From the cell containing the given text, extract its center point as [X, Y] coordinate. 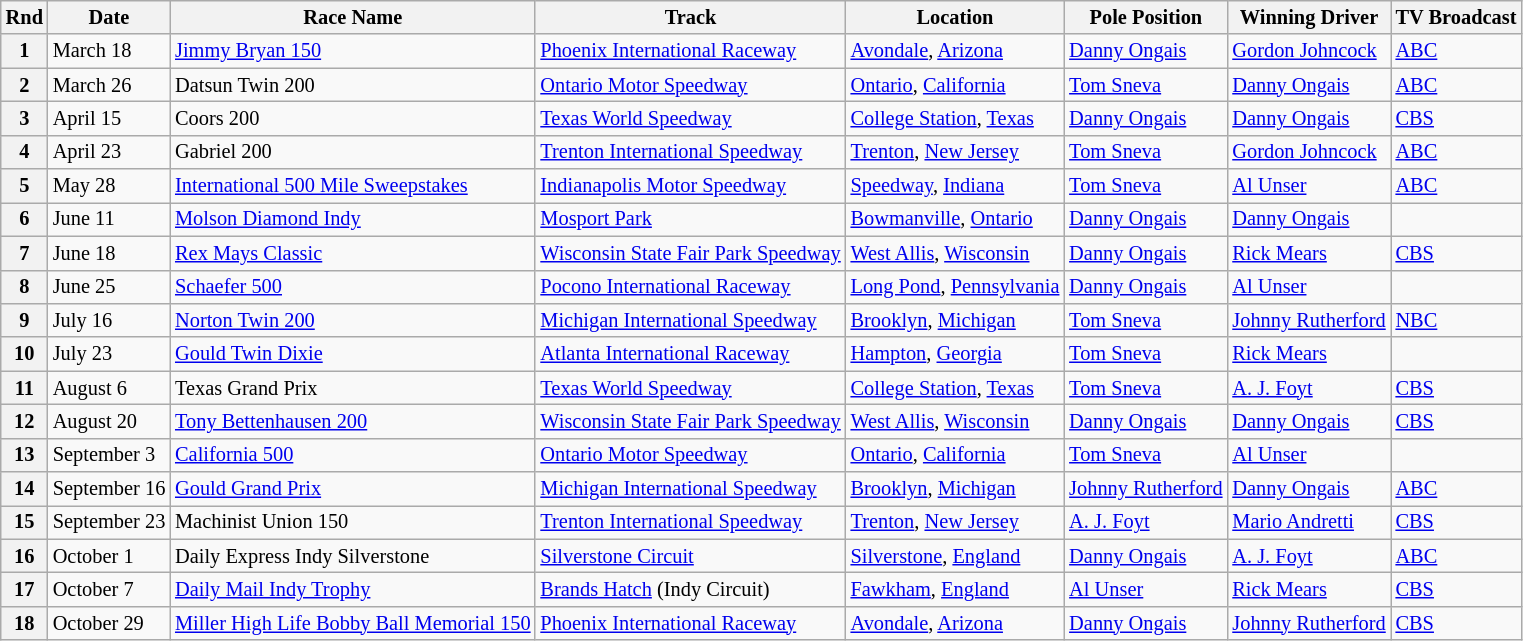
Molson Diamond Indy [352, 219]
April 23 [109, 152]
Track [690, 17]
Pocono International Raceway [690, 287]
Gould Grand Prix [352, 489]
September 16 [109, 489]
4 [24, 152]
Silverstone Circuit [690, 556]
15 [24, 522]
12 [24, 421]
June 11 [109, 219]
11 [24, 388]
Gould Twin Dixie [352, 354]
Race Name [352, 17]
Fawkham, England [956, 589]
March 18 [109, 51]
7 [24, 253]
October 29 [109, 623]
Silverstone, England [956, 556]
Coors 200 [352, 118]
17 [24, 589]
Mario Andretti [1308, 522]
Hampton, Georgia [956, 354]
Schaefer 500 [352, 287]
Tony Bettenhausen 200 [352, 421]
Pole Position [1146, 17]
1 [24, 51]
April 15 [109, 118]
March 26 [109, 85]
Winning Driver [1308, 17]
9 [24, 320]
May 28 [109, 186]
Miller High Life Bobby Ball Memorial 150 [352, 623]
8 [24, 287]
6 [24, 219]
Datsun Twin 200 [352, 85]
Location [956, 17]
July 16 [109, 320]
Jimmy Bryan 150 [352, 51]
TV Broadcast [1456, 17]
10 [24, 354]
Texas Grand Prix [352, 388]
September 23 [109, 522]
Date [109, 17]
June 18 [109, 253]
Indianapolis Motor Speedway [690, 186]
Brands Hatch (Indy Circuit) [690, 589]
Daily Express Indy Silverstone [352, 556]
October 7 [109, 589]
Bowmanville, Ontario [956, 219]
October 1 [109, 556]
NBC [1456, 320]
16 [24, 556]
Speedway, Indiana [956, 186]
July 23 [109, 354]
Rnd [24, 17]
August 6 [109, 388]
2 [24, 85]
June 25 [109, 287]
Mosport Park [690, 219]
International 500 Mile Sweepstakes [352, 186]
5 [24, 186]
August 20 [109, 421]
Rex Mays Classic [352, 253]
Norton Twin 200 [352, 320]
Long Pond, Pennsylvania [956, 287]
September 3 [109, 455]
13 [24, 455]
California 500 [352, 455]
14 [24, 489]
Gabriel 200 [352, 152]
3 [24, 118]
Atlanta International Raceway [690, 354]
Machinist Union 150 [352, 522]
Daily Mail Indy Trophy [352, 589]
18 [24, 623]
